Capture the cell that displays the provided text and extract its (x, y) central coordinate. 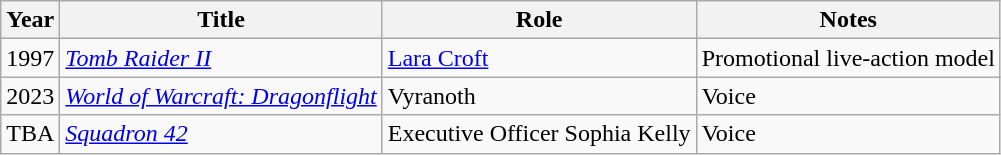
Title (221, 20)
Executive Officer Sophia Kelly (539, 134)
World of Warcraft: Dragonflight (221, 96)
2023 (30, 96)
Vyranoth (539, 96)
1997 (30, 58)
TBA (30, 134)
Squadron 42 (221, 134)
Lara Croft (539, 58)
Notes (848, 20)
Role (539, 20)
Year (30, 20)
Tomb Raider II (221, 58)
Promotional live-action model (848, 58)
